Scan for the cell matching the given text and deliver its (X, Y) coordinate at center. 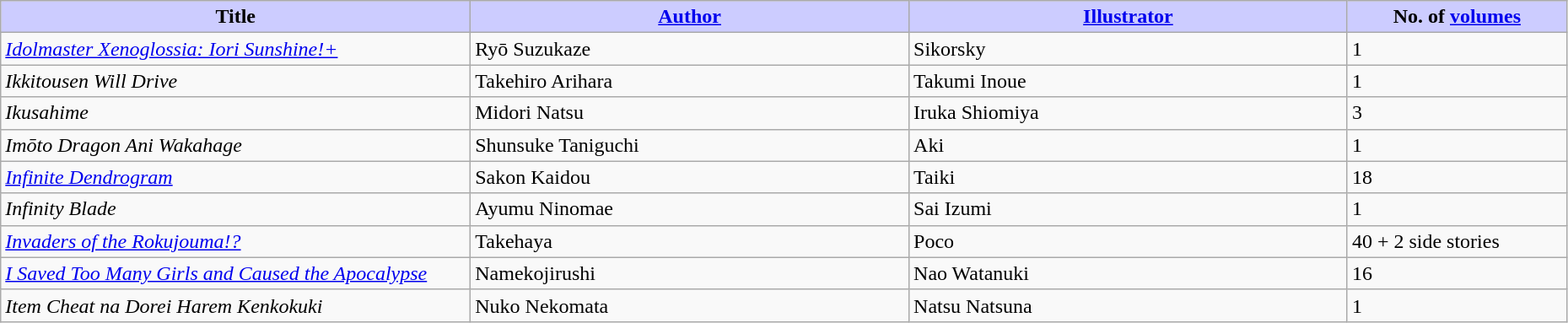
Midori Natsu (690, 113)
18 (1457, 177)
Poco (1129, 241)
Ayumu Ninomae (690, 209)
Sakon Kaidou (690, 177)
Sikorsky (1129, 49)
Takehiro Arihara (690, 81)
Ikkitousen Will Drive (236, 81)
Taiki (1129, 177)
Ryō Suzukaze (690, 49)
Natsu Natsuna (1129, 305)
No. of volumes (1457, 17)
Infinite Dendrogram (236, 177)
Aki (1129, 145)
Iruka Shiomiya (1129, 113)
Takumi Inoue (1129, 81)
Illustrator (1129, 17)
40 + 2 side stories (1457, 241)
Nuko Nekomata (690, 305)
Infinity Blade (236, 209)
Shunsuke Taniguchi (690, 145)
Item Cheat na Dorei Harem Kenkokuki (236, 305)
Idolmaster Xenoglossia: Iori Sunshine!+ (236, 49)
3 (1457, 113)
Sai Izumi (1129, 209)
Author (690, 17)
Invaders of the Rokujouma!? (236, 241)
16 (1457, 273)
Imōto Dragon Ani Wakahage (236, 145)
Namekojirushi (690, 273)
Takehaya (690, 241)
Title (236, 17)
Nao Watanuki (1129, 273)
I Saved Too Many Girls and Caused the Apocalypse (236, 273)
Ikusahime (236, 113)
